Pinpoint the cell where the given text exists, returning its (X, Y) midpoint coordinate. 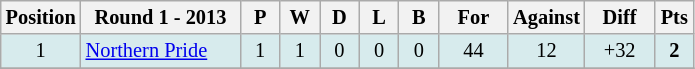
B (419, 17)
Against (546, 17)
Pts (674, 17)
Position (41, 17)
For (474, 17)
D (340, 17)
Northern Pride (161, 51)
P (260, 17)
L (379, 17)
2 (674, 51)
44 (474, 51)
Diff (620, 17)
+32 (620, 51)
Round 1 - 2013 (161, 17)
12 (546, 51)
W (300, 17)
